For the text-containing cell, return its midpoint in [X, Y] coordinate format. 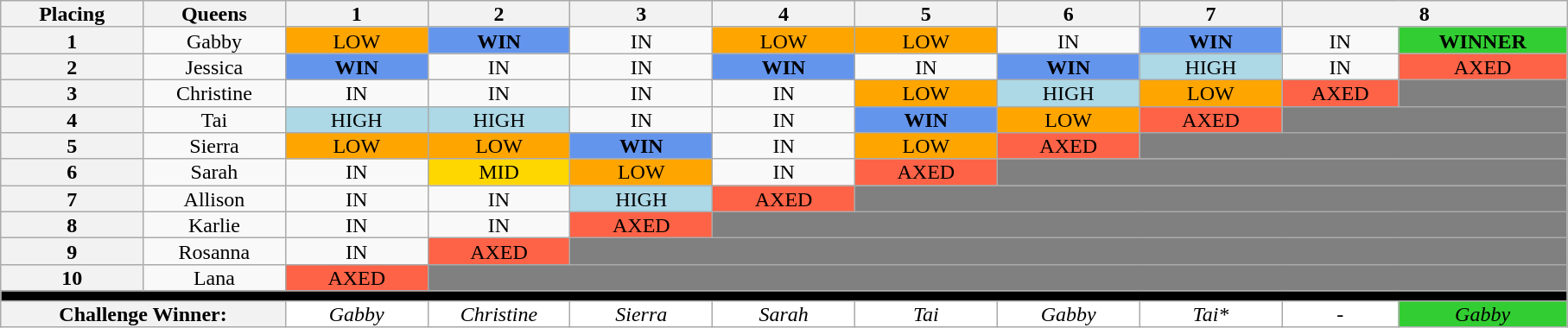
Karlie [214, 224]
Challenge Winner: [143, 314]
Tai* [1211, 314]
- [1341, 314]
Queens [214, 14]
Placing [73, 14]
10 [73, 278]
Rosanna [214, 252]
Lana [214, 278]
9 [73, 252]
WINNER [1482, 40]
Jessica [214, 67]
MID [499, 173]
Allison [214, 199]
